Locate the cell with the specified text and output its (X, Y) center coordinate. 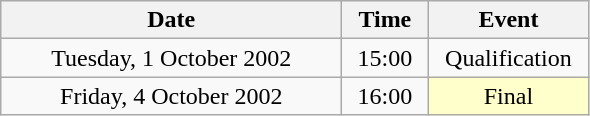
Friday, 4 October 2002 (172, 96)
Tuesday, 1 October 2002 (172, 58)
16:00 (385, 96)
15:00 (385, 58)
Date (172, 20)
Time (385, 20)
Qualification (508, 58)
Event (508, 20)
Final (508, 96)
